Find where the given text appears and provide that cell's center as [x, y] coordinate. 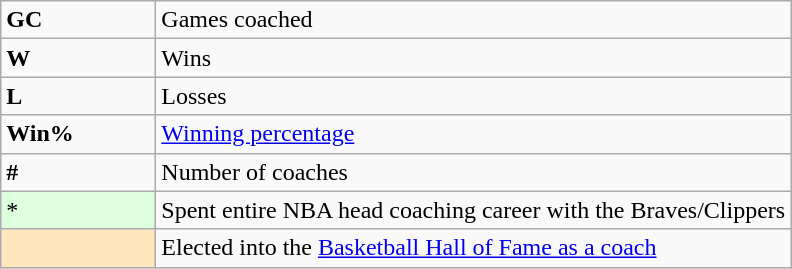
* [78, 210]
Wins [474, 58]
Winning percentage [474, 134]
L [78, 96]
Games coached [474, 20]
# [78, 172]
Elected into the Basketball Hall of Fame as a coach [474, 248]
Losses [474, 96]
Spent entire NBA head coaching career with the Braves/Clippers [474, 210]
W [78, 58]
GC [78, 20]
Win% [78, 134]
Number of coaches [474, 172]
